Search for the cell housing the specified text and yield its [X, Y] center coordinate. 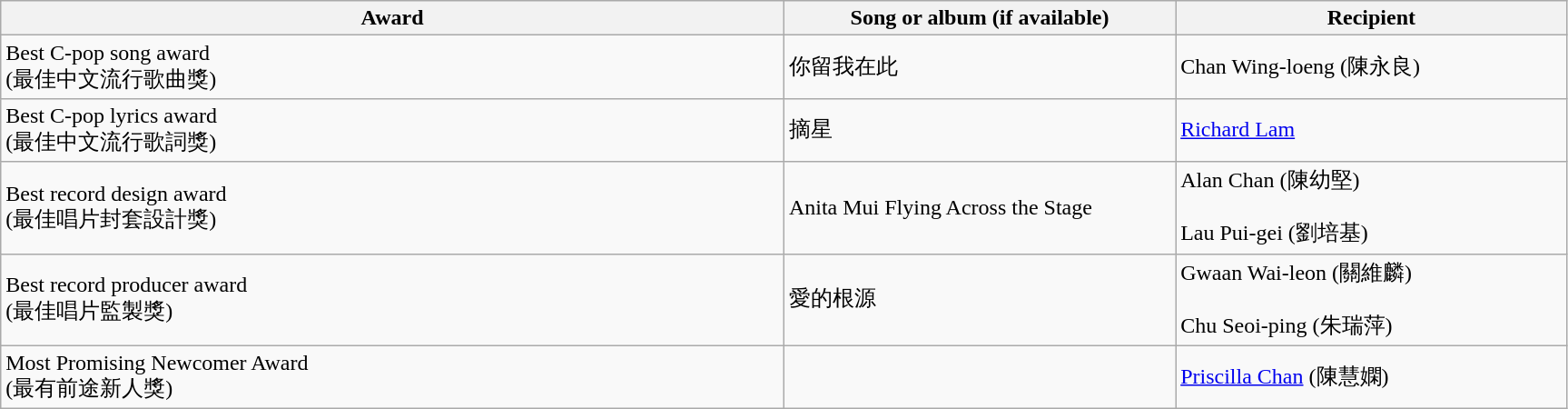
Best C-pop song award(最佳中文流行歌曲獎) [392, 67]
Chan Wing-loeng (陳永良) [1371, 67]
Best record design award(最佳唱片封套設計獎) [392, 207]
Gwaan Wai-leon (關維麟) Chu Seoi-ping (朱瑞萍) [1371, 300]
Richard Lam [1371, 130]
Best C-pop lyrics award(最佳中文流行歌詞獎) [392, 130]
Best record producer award(最佳唱片監製獎) [392, 300]
Recipient [1371, 18]
摘星 [979, 130]
你留我在此 [979, 67]
愛的根源 [979, 300]
Alan Chan (陳幼堅)Lau Pui-gei (劉培基) [1371, 207]
Priscilla Chan (陳慧嫻) [1371, 377]
Most Promising Newcomer Award(最有前途新人獎) [392, 377]
Song or album (if available) [979, 18]
Anita Mui Flying Across the Stage [979, 207]
Award [392, 18]
